For the text-containing cell, return its midpoint in (x, y) coordinate format. 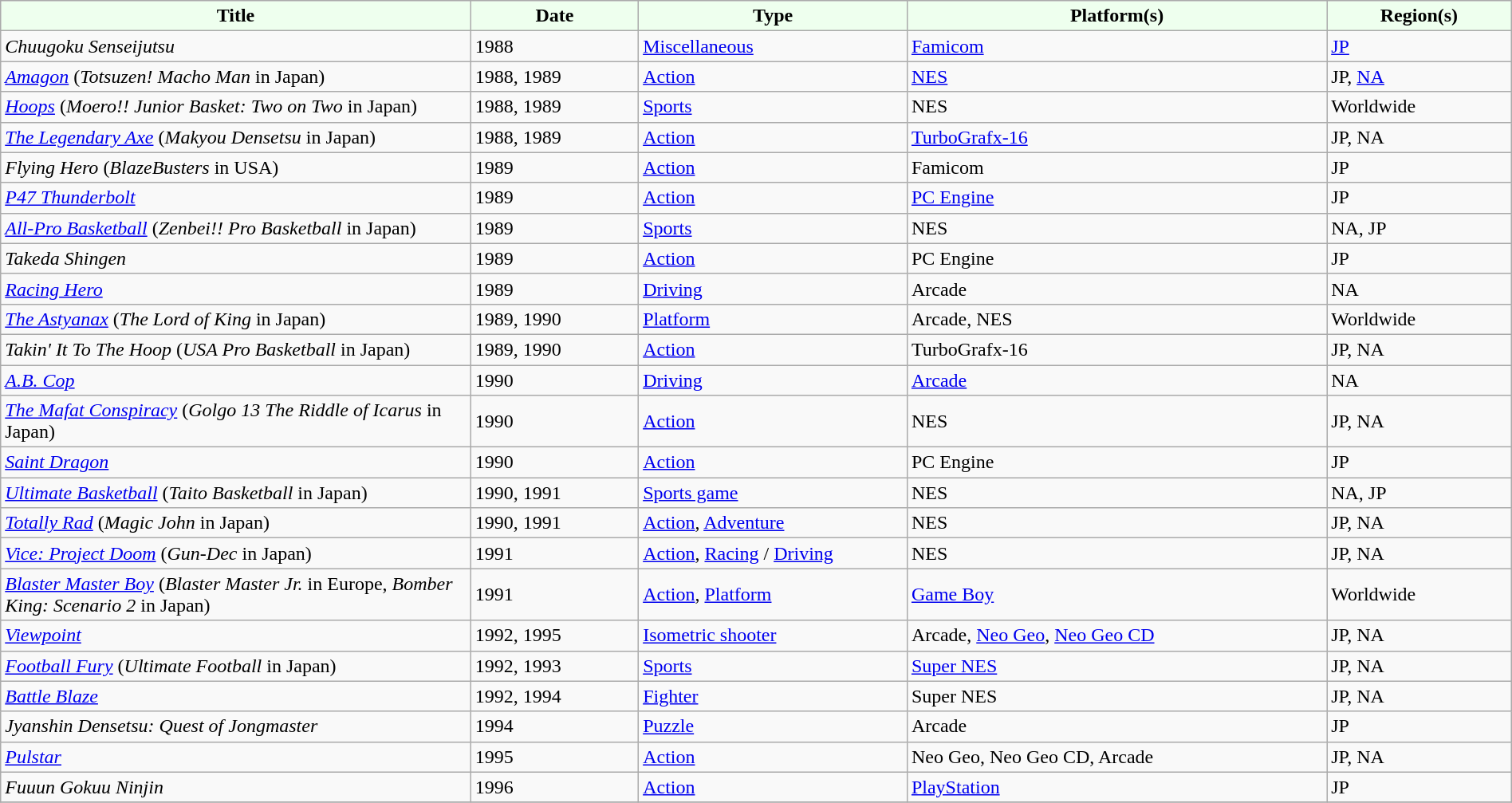
1994 (554, 726)
Chuugoku Senseijutsu (236, 46)
PlayStation (1116, 787)
1992, 1994 (554, 696)
1992, 1993 (554, 666)
Football Fury (Ultimate Football in Japan) (236, 666)
Arcade, Neo Geo, Neo Geo CD (1116, 636)
Action, Racing / Driving (774, 553)
1992, 1995 (554, 636)
Battle Blaze (236, 696)
Racing Hero (236, 289)
Viewpoint (236, 636)
Region(s) (1419, 16)
1996 (554, 787)
Amagon (Totsuzen! Macho Man in Japan) (236, 77)
Sports game (774, 493)
Fighter (774, 696)
Vice: Project Doom (Gun-Dec in Japan) (236, 553)
Jyanshin Densetsu: Quest of Jongmaster (236, 726)
Saint Dragon (236, 463)
Flying Hero (BlazeBusters in USA) (236, 167)
All-Pro Basketball (Zenbei!! Pro Basketball in Japan) (236, 228)
Ultimate Basketball (Taito Basketball in Japan) (236, 493)
Hoops (Moero!! Junior Basket: Two on Two in Japan) (236, 107)
A.B. Cop (236, 380)
Game Boy (1116, 595)
Takeda Shingen (236, 258)
1995 (554, 757)
1988 (554, 46)
Date (554, 16)
Takin' It To The Hoop (USA Pro Basketball in Japan) (236, 349)
Title (236, 16)
Platform (774, 319)
P47 Thunderbolt (236, 198)
Pulstar (236, 757)
Puzzle (774, 726)
Isometric shooter (774, 636)
Totally Rad (Magic John in Japan) (236, 523)
Platform(s) (1116, 16)
Action, Adventure (774, 523)
Fuuun Gokuu Ninjin (236, 787)
The Legendary Axe (Makyou Densetsu in Japan) (236, 137)
The Mafat Conspiracy (Golgo 13 The Riddle of Icarus in Japan) (236, 421)
Miscellaneous (774, 46)
Arcade, NES (1116, 319)
Neo Geo, Neo Geo CD, Arcade (1116, 757)
Action, Platform (774, 595)
Blaster Master Boy (Blaster Master Jr. in Europe, Bomber King: Scenario 2 in Japan) (236, 595)
The Astyanax (The Lord of King in Japan) (236, 319)
Type (774, 16)
